Extract the (x, y) coordinate from the center of the cell holding the provided text.  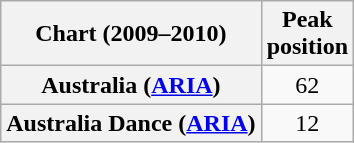
Australia (ARIA) (131, 85)
Chart (2009–2010) (131, 34)
Peakposition (307, 34)
Australia Dance (ARIA) (131, 123)
12 (307, 123)
62 (307, 85)
